Pinpoint the cell where the given text exists, returning its (x, y) midpoint coordinate. 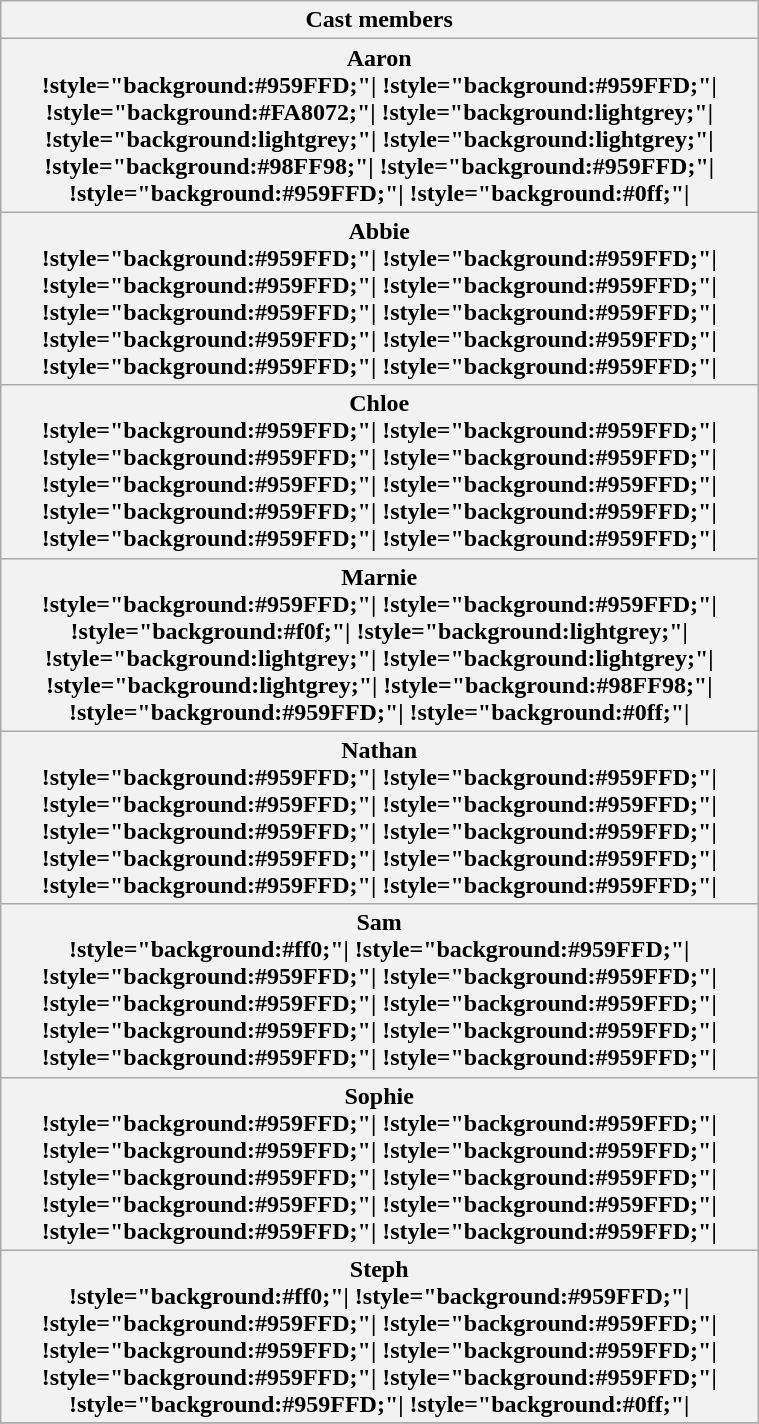
Cast members (380, 20)
